Pinpoint the cell where the given text exists, returning its [X, Y] midpoint coordinate. 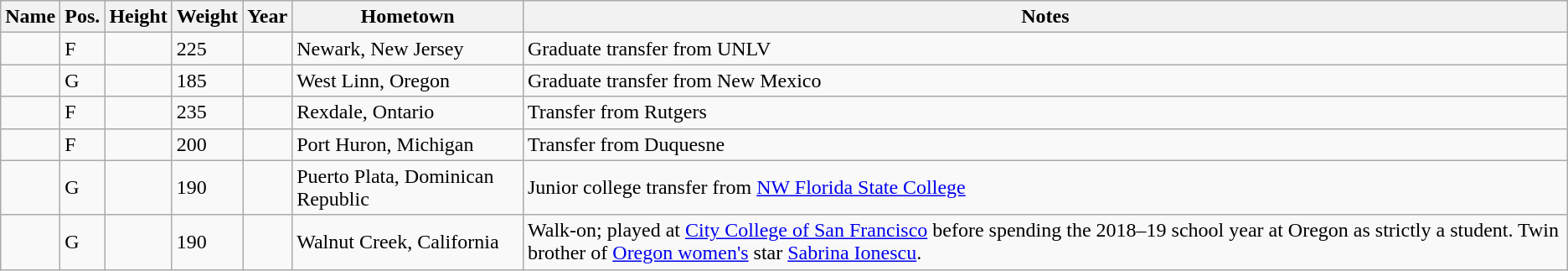
Year [268, 17]
Port Huron, Michigan [408, 144]
Pos. [82, 17]
Rexdale, Ontario [408, 112]
Junior college transfer from NW Florida State College [1045, 188]
Height [138, 17]
Name [30, 17]
Transfer from Rutgers [1045, 112]
Notes [1045, 17]
200 [207, 144]
Newark, New Jersey [408, 49]
West Linn, Oregon [408, 81]
225 [207, 49]
Walnut Creek, California [408, 242]
Hometown [408, 17]
Weight [207, 17]
Graduate transfer from UNLV [1045, 49]
235 [207, 112]
Graduate transfer from New Mexico [1045, 81]
Puerto Plata, Dominican Republic [408, 188]
185 [207, 81]
Transfer from Duquesne [1045, 144]
